Extract the (x, y) coordinate from the center of the cell holding the provided text.  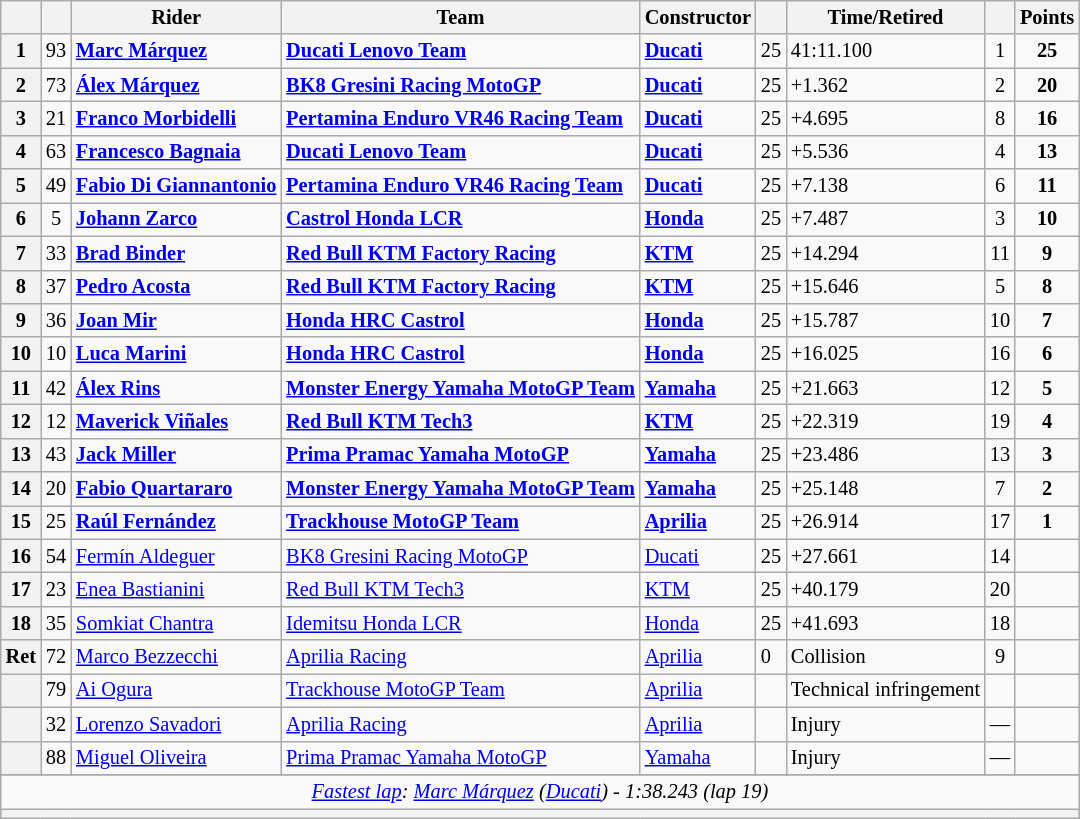
Johann Zarco (176, 219)
Marco Bezzecchi (176, 657)
Francesco Bagnaia (176, 152)
Jack Miller (176, 455)
Idemitsu Honda LCR (460, 623)
Álex Rins (176, 388)
Team (460, 17)
Brad Binder (176, 253)
54 (56, 556)
+22.319 (886, 421)
Joan Mir (176, 320)
+1.362 (886, 85)
Fastest lap: Marc Márquez (Ducati) - 1:38.243 (lap 19) (540, 791)
49 (56, 186)
+7.487 (886, 219)
Franco Morbidelli (176, 118)
Technical infringement (886, 690)
Álex Márquez (176, 85)
+40.179 (886, 589)
42 (56, 388)
+41.693 (886, 623)
43 (56, 455)
37 (56, 287)
35 (56, 623)
Luca Marini (176, 354)
+21.663 (886, 388)
Raúl Fernández (176, 522)
+27.661 (886, 556)
0 (771, 657)
Enea Bastianini (176, 589)
19 (1000, 421)
Constructor (698, 17)
88 (56, 758)
Somkiat Chantra (176, 623)
Rider (176, 17)
Miguel Oliveira (176, 758)
36 (56, 320)
Ret (21, 657)
Castrol Honda LCR (460, 219)
Points (1047, 17)
Lorenzo Savadori (176, 724)
Fermín Aldeguer (176, 556)
Fabio Quartararo (176, 489)
+5.536 (886, 152)
Maverick Viñales (176, 421)
Ai Ogura (176, 690)
+16.025 (886, 354)
+23.486 (886, 455)
+4.695 (886, 118)
Collision (886, 657)
21 (56, 118)
93 (56, 51)
32 (56, 724)
72 (56, 657)
Pedro Acosta (176, 287)
+15.646 (886, 287)
63 (56, 152)
33 (56, 253)
73 (56, 85)
+7.138 (886, 186)
Fabio Di Giannantonio (176, 186)
+15.787 (886, 320)
+25.148 (886, 489)
23 (56, 589)
79 (56, 690)
15 (21, 522)
41:11.100 (886, 51)
+26.914 (886, 522)
Time/Retired (886, 17)
Marc Márquez (176, 51)
+14.294 (886, 253)
